Output the [X, Y] coordinate of the center of the cell containing the given text.  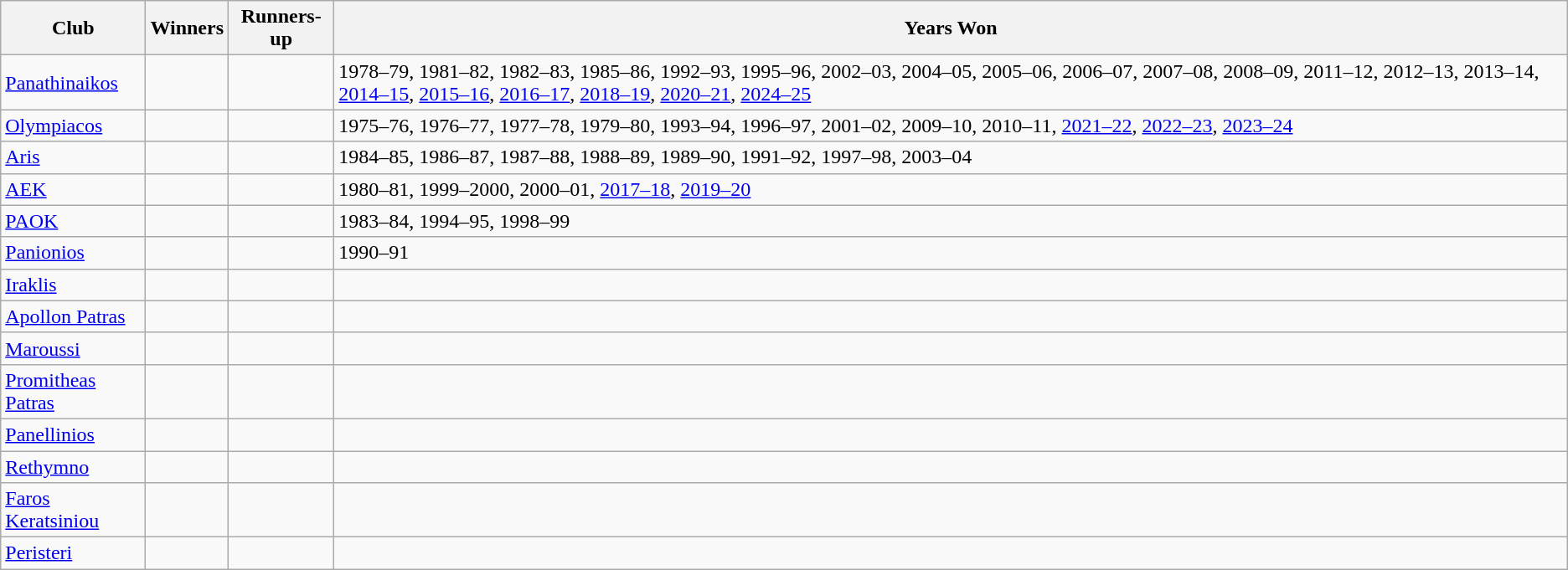
Maroussi [74, 348]
Years Won [951, 28]
Aris [74, 157]
Olympiacos [74, 126]
Faros Keratsiniou [74, 511]
1980–81, 1999–2000, 2000–01, 2017–18, 2019–20 [951, 189]
1975–76, 1976–77, 1977–78, 1979–80, 1993–94, 1996–97, 2001–02, 2009–10, 2010–11, 2021–22, 2022–23, 2023–24 [951, 126]
Rethymno [74, 466]
1983–84, 1994–95, 1998–99 [951, 221]
Panathinaikos [74, 82]
Panionios [74, 253]
Winners [188, 28]
Club [74, 28]
Panellinios [74, 434]
PAOK [74, 221]
1990–91 [951, 253]
1984–85, 1986–87, 1987–88, 1988–89, 1989–90, 1991–92, 1997–98, 2003–04 [951, 157]
AEK [74, 189]
Peristeri [74, 553]
Promitheas Patras [74, 392]
Apollon Patras [74, 316]
Runners-up [281, 28]
Iraklis [74, 285]
